Identify which cell holds the provided text, then report its (x, y) central coordinate. 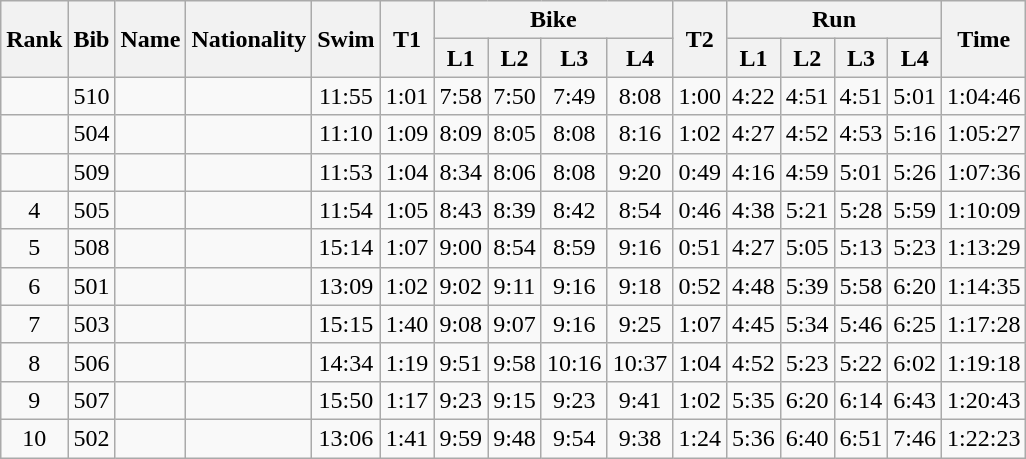
5:13 (861, 248)
5:35 (754, 400)
501 (92, 286)
9:54 (574, 438)
1:24 (700, 438)
5:26 (915, 172)
9:38 (640, 438)
4:38 (754, 210)
0:49 (700, 172)
8:16 (640, 134)
11:55 (346, 96)
Nationality (249, 39)
Rank (34, 39)
13:09 (346, 286)
5:39 (807, 286)
9:41 (640, 400)
6:14 (861, 400)
1:19 (407, 362)
5:16 (915, 134)
9:20 (640, 172)
9:58 (515, 362)
505 (92, 210)
1:40 (407, 324)
8:42 (574, 210)
6:43 (915, 400)
11:53 (346, 172)
8:43 (461, 210)
7:46 (915, 438)
5:21 (807, 210)
5:58 (861, 286)
1:20:43 (984, 400)
4:59 (807, 172)
10:16 (574, 362)
5:22 (861, 362)
14:34 (346, 362)
10 (34, 438)
9:07 (515, 324)
510 (92, 96)
7:49 (574, 96)
7 (34, 324)
7:50 (515, 96)
8:05 (515, 134)
9:15 (515, 400)
5 (34, 248)
10:37 (640, 362)
9 (34, 400)
Run (834, 20)
5:59 (915, 210)
1:14:35 (984, 286)
8:06 (515, 172)
Swim (346, 39)
508 (92, 248)
1:00 (700, 96)
504 (92, 134)
6:51 (861, 438)
15:50 (346, 400)
9:25 (640, 324)
Bike (554, 20)
0:52 (700, 286)
8:34 (461, 172)
1:17 (407, 400)
5:05 (807, 248)
0:46 (700, 210)
Bib (92, 39)
507 (92, 400)
T1 (407, 39)
7:58 (461, 96)
4:45 (754, 324)
5:46 (861, 324)
5:34 (807, 324)
6:25 (915, 324)
1:10:09 (984, 210)
6:40 (807, 438)
1:41 (407, 438)
T2 (700, 39)
9:00 (461, 248)
9:48 (515, 438)
8:39 (515, 210)
1:05:27 (984, 134)
13:06 (346, 438)
8 (34, 362)
Time (984, 39)
1:17:28 (984, 324)
1:09 (407, 134)
1:22:23 (984, 438)
1:04:46 (984, 96)
11:54 (346, 210)
9:11 (515, 286)
4:22 (754, 96)
1:13:29 (984, 248)
8:09 (461, 134)
9:02 (461, 286)
8:59 (574, 248)
4:48 (754, 286)
6 (34, 286)
506 (92, 362)
9:59 (461, 438)
1:07:36 (984, 172)
5:28 (861, 210)
6:02 (915, 362)
9:08 (461, 324)
1:01 (407, 96)
1:19:18 (984, 362)
503 (92, 324)
5:36 (754, 438)
1:05 (407, 210)
4:16 (754, 172)
4 (34, 210)
Name (150, 39)
9:51 (461, 362)
4:53 (861, 134)
15:14 (346, 248)
15:15 (346, 324)
11:10 (346, 134)
502 (92, 438)
9:18 (640, 286)
0:51 (700, 248)
509 (92, 172)
